Scan for the cell matching the given text and deliver its [X, Y] coordinate at center. 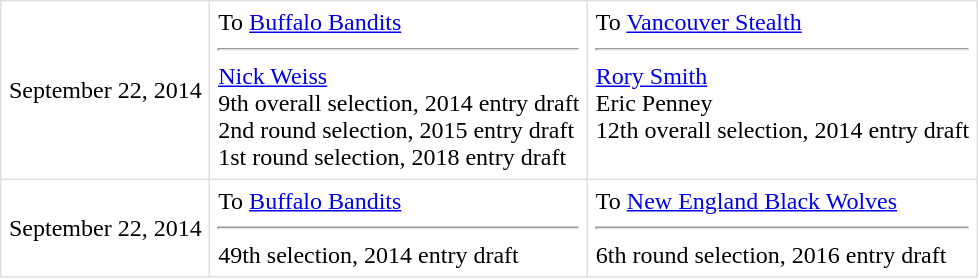
To Vancouver StealthRory SmithEric Penney12th overall selection, 2014 entry draft [783, 90]
To Buffalo Bandits49th selection, 2014 entry draft [399, 228]
To New England Black Wolves6th round selection, 2016 entry draft [783, 228]
To Buffalo BanditsNick Weiss9th overall selection, 2014 entry draft2nd round selection, 2015 entry draft1st round selection, 2018 entry draft [399, 90]
